Extract the (x, y) coordinate from the center of the cell holding the provided text.  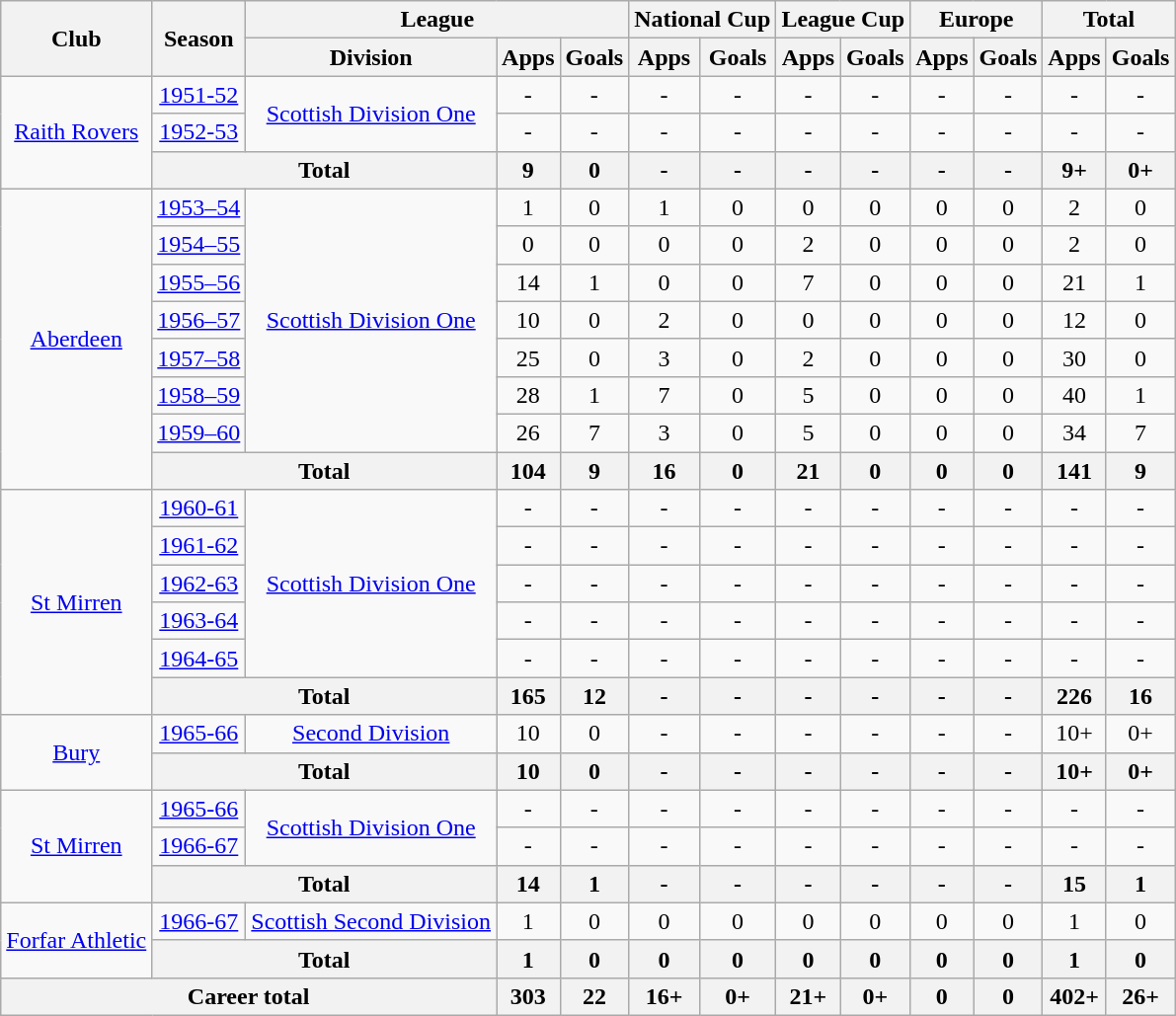
1960-61 (199, 508)
1963-64 (199, 621)
165 (528, 696)
15 (1074, 884)
Career total (249, 996)
Europe (977, 20)
1955–56 (199, 282)
Raith Rovers (77, 132)
1956–57 (199, 320)
1953–54 (199, 207)
1954–55 (199, 245)
21+ (808, 996)
1957–58 (199, 357)
26+ (1140, 996)
104 (528, 471)
Scottish Second Division (371, 921)
League (437, 20)
9+ (1074, 170)
Second Division (371, 734)
Bury (77, 752)
22 (594, 996)
34 (1074, 432)
26 (528, 432)
303 (528, 996)
1959–60 (199, 432)
Division (371, 57)
28 (528, 395)
1961-62 (199, 546)
1951-52 (199, 95)
National Cup (703, 20)
Season (199, 39)
16+ (665, 996)
1964-65 (199, 659)
1962-63 (199, 584)
402+ (1074, 996)
Aberdeen (77, 339)
1958–59 (199, 395)
League Cup (843, 20)
226 (1074, 696)
Forfar Athletic (77, 940)
30 (1074, 357)
1952-53 (199, 132)
Club (77, 39)
25 (528, 357)
40 (1074, 395)
141 (1074, 471)
